Capture the cell that displays the provided text and extract its (X, Y) central coordinate. 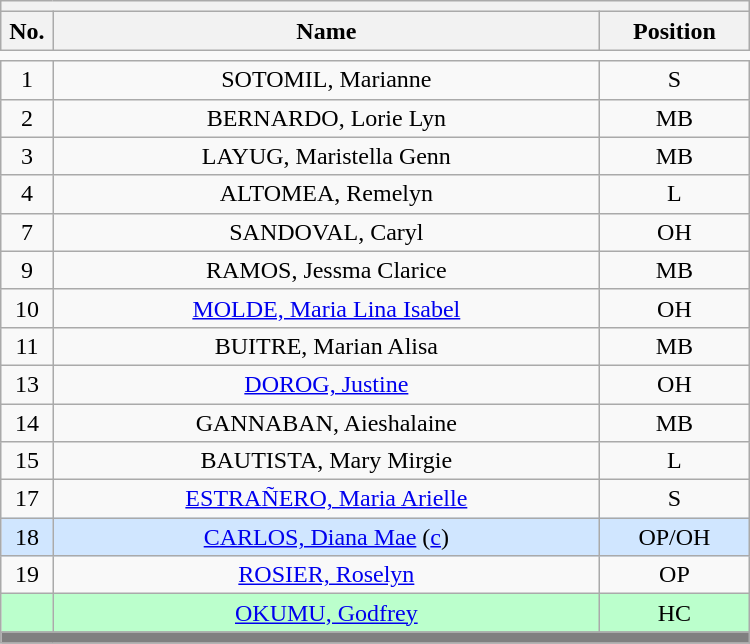
ALTOMEA, Remelyn (326, 194)
OP/OH (675, 537)
18 (27, 537)
BERNARDO, Lorie Lyn (326, 118)
BAUTISTA, Mary Mirgie (326, 461)
17 (27, 499)
DOROG, Justine (326, 384)
13 (27, 384)
GANNABAN, Aieshalaine (326, 423)
RAMOS, Jessma Clarice (326, 270)
19 (27, 575)
14 (27, 423)
LAYUG, Maristella Genn (326, 156)
SANDOVAL, Caryl (326, 232)
BUITRE, Marian Alisa (326, 346)
1 (27, 80)
SOTOMIL, Marianne (326, 80)
No. (27, 31)
ROSIER, Roselyn (326, 575)
Name (326, 31)
2 (27, 118)
ESTRAÑERO, Maria Arielle (326, 499)
7 (27, 232)
11 (27, 346)
3 (27, 156)
15 (27, 461)
4 (27, 194)
HC (675, 613)
Position (675, 31)
OP (675, 575)
9 (27, 270)
OKUMU, Godfrey (326, 613)
10 (27, 308)
MOLDE, Maria Lina Isabel (326, 308)
CARLOS, Diana Mae (c) (326, 537)
